Pinpoint the cell where the given text exists, returning its (x, y) midpoint coordinate. 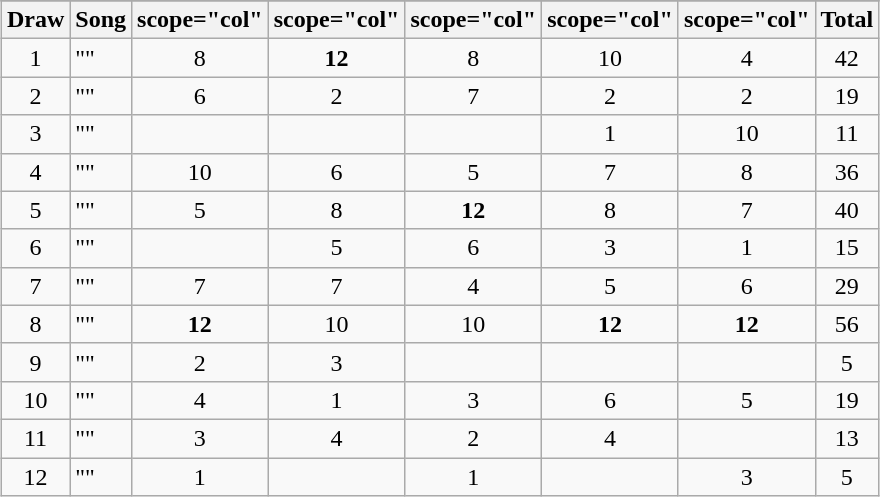
13 (847, 438)
29 (847, 286)
Total (847, 20)
42 (847, 58)
36 (847, 172)
40 (847, 210)
Draw (35, 20)
15 (847, 248)
9 (35, 362)
Song (101, 20)
56 (847, 324)
